Locate the cell with the specified text and output its (X, Y) center coordinate. 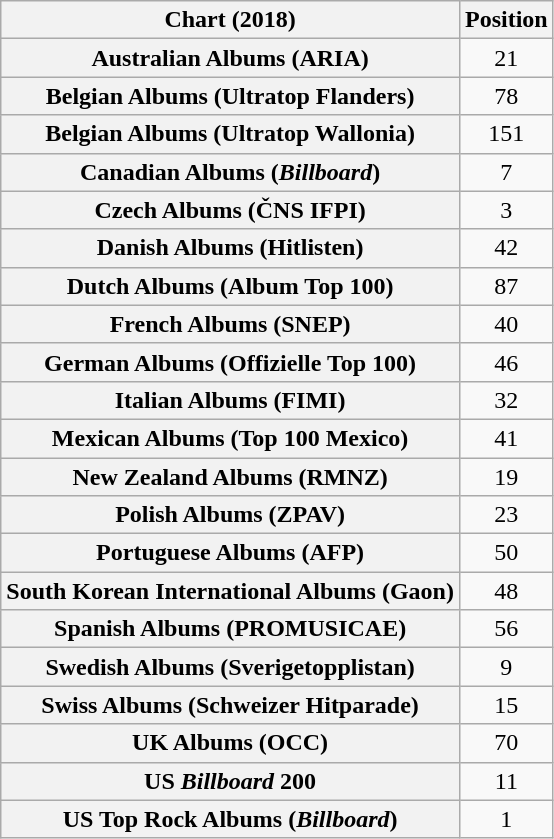
21 (506, 58)
48 (506, 591)
7 (506, 172)
Spanish Albums (PROMUSICAE) (230, 629)
UK Albums (OCC) (230, 743)
Belgian Albums (Ultratop Wallonia) (230, 134)
Canadian Albums (Billboard) (230, 172)
Swedish Albums (Sverigetopplistan) (230, 667)
50 (506, 553)
Portuguese Albums (AFP) (230, 553)
32 (506, 400)
Italian Albums (FIMI) (230, 400)
46 (506, 362)
German Albums (Offizielle Top 100) (230, 362)
Czech Albums (ČNS IFPI) (230, 210)
US Billboard 200 (230, 781)
78 (506, 96)
15 (506, 705)
87 (506, 286)
56 (506, 629)
42 (506, 248)
Danish Albums (Hitlisten) (230, 248)
Mexican Albums (Top 100 Mexico) (230, 438)
Australian Albums (ARIA) (230, 58)
11 (506, 781)
9 (506, 667)
New Zealand Albums (RMNZ) (230, 477)
151 (506, 134)
South Korean International Albums (Gaon) (230, 591)
Dutch Albums (Album Top 100) (230, 286)
40 (506, 324)
23 (506, 515)
French Albums (SNEP) (230, 324)
Chart (2018) (230, 20)
1 (506, 819)
70 (506, 743)
19 (506, 477)
3 (506, 210)
41 (506, 438)
Belgian Albums (Ultratop Flanders) (230, 96)
Polish Albums (ZPAV) (230, 515)
Swiss Albums (Schweizer Hitparade) (230, 705)
US Top Rock Albums (Billboard) (230, 819)
Position (506, 20)
